Search for the cell housing the specified text and yield its (x, y) center coordinate. 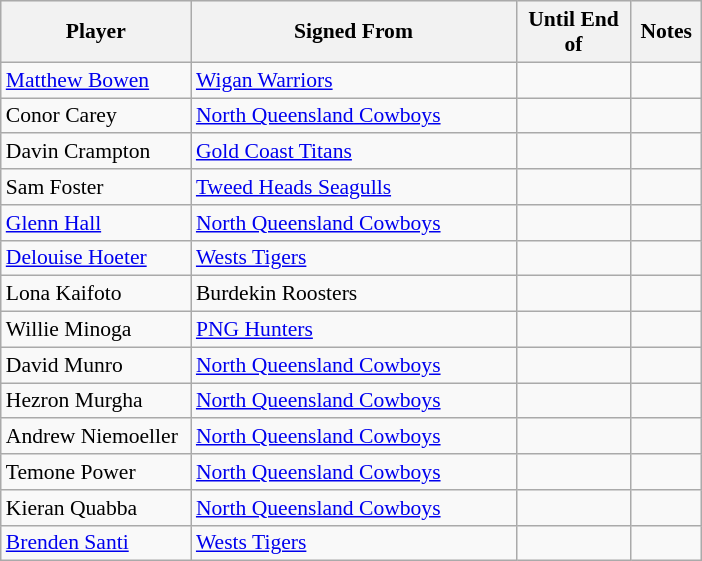
Temone Power (96, 472)
Matthew Bowen (96, 80)
Davin Crampton (96, 152)
Sam Foster (96, 187)
Hezron Murgha (96, 401)
Until End of (574, 32)
Signed From (354, 32)
Andrew Niemoeller (96, 437)
PNG Hunters (354, 330)
Kieran Quabba (96, 508)
Willie Minoga (96, 330)
Delouise Hoeter (96, 258)
Lona Kaifoto (96, 294)
Notes (666, 32)
Gold Coast Titans (354, 152)
David Munro (96, 365)
Tweed Heads Seagulls (354, 187)
Player (96, 32)
Wigan Warriors (354, 80)
Burdekin Roosters (354, 294)
Conor Carey (96, 116)
Glenn Hall (96, 223)
Brenden Santi (96, 543)
